Scan for the cell matching the given text and deliver its (x, y) coordinate at center. 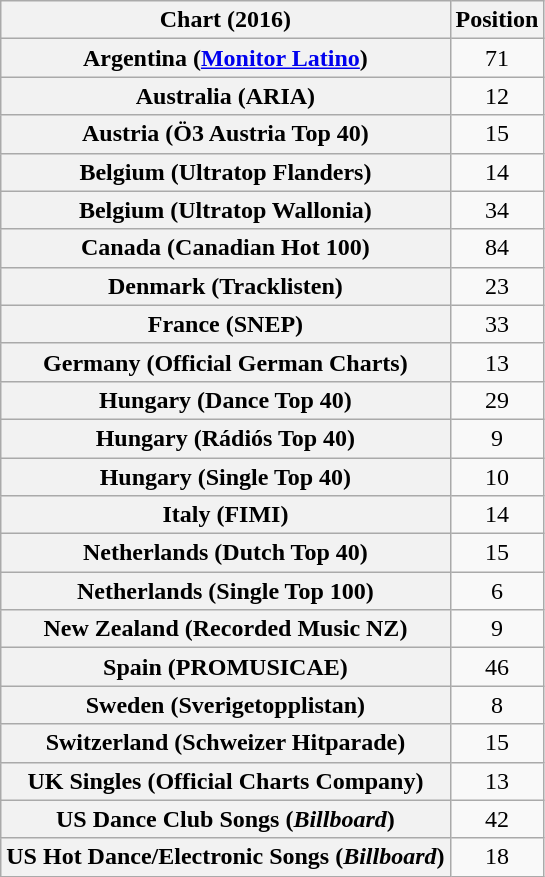
Belgium (Ultratop Wallonia) (226, 210)
Hungary (Single Top 40) (226, 477)
US Hot Dance/Electronic Songs (Billboard) (226, 857)
Netherlands (Single Top 100) (226, 591)
10 (497, 477)
71 (497, 58)
France (SNEP) (226, 324)
42 (497, 819)
6 (497, 591)
Australia (ARIA) (226, 96)
New Zealand (Recorded Music NZ) (226, 629)
Sweden (Sverigetopplistan) (226, 705)
Chart (2016) (226, 20)
84 (497, 248)
Hungary (Dance Top 40) (226, 400)
Austria (Ö3 Austria Top 40) (226, 134)
Italy (FIMI) (226, 515)
Canada (Canadian Hot 100) (226, 248)
8 (497, 705)
34 (497, 210)
29 (497, 400)
Position (497, 20)
18 (497, 857)
Denmark (Tracklisten) (226, 286)
12 (497, 96)
Argentina (Monitor Latino) (226, 58)
Germany (Official German Charts) (226, 362)
46 (497, 667)
US Dance Club Songs (Billboard) (226, 819)
Belgium (Ultratop Flanders) (226, 172)
Spain (PROMUSICAE) (226, 667)
Switzerland (Schweizer Hitparade) (226, 743)
33 (497, 324)
Netherlands (Dutch Top 40) (226, 553)
Hungary (Rádiós Top 40) (226, 438)
23 (497, 286)
UK Singles (Official Charts Company) (226, 781)
